Find where the given text appears and provide that cell's center as (x, y) coordinate. 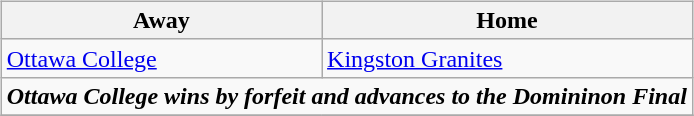
Kingston Granites (508, 58)
Away (161, 20)
Ottawa College (161, 58)
Ottawa College wins by forfeit and advances to the Domininon Final (346, 96)
Home (508, 20)
